Extract the (x, y) coordinate from the center of the cell holding the provided text.  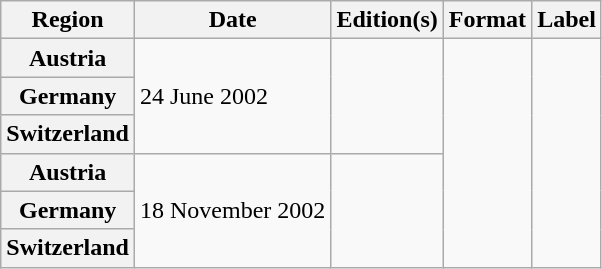
Date (232, 20)
24 June 2002 (232, 96)
Format (487, 20)
Edition(s) (387, 20)
Label (567, 20)
18 November 2002 (232, 210)
Region (68, 20)
